Detect which cell encompasses the target text, then output its [x, y] center coordinate. 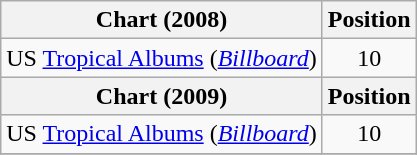
Chart (2008) [162, 20]
Chart (2009) [162, 96]
